Pinpoint the cell where the given text exists, returning its [x, y] midpoint coordinate. 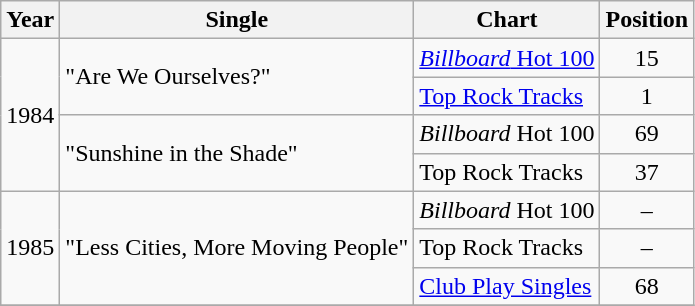
Single [237, 20]
1984 [30, 115]
68 [647, 286]
1 [647, 96]
"Less Cities, More Moving People" [237, 248]
1985 [30, 248]
15 [647, 58]
"Sunshine in the Shade" [237, 153]
Position [647, 20]
Year [30, 20]
Chart [507, 20]
69 [647, 134]
"Are We Ourselves?" [237, 77]
37 [647, 172]
Club Play Singles [507, 286]
